Return the [x, y] coordinate for the center point of the cell that contains the specified text.  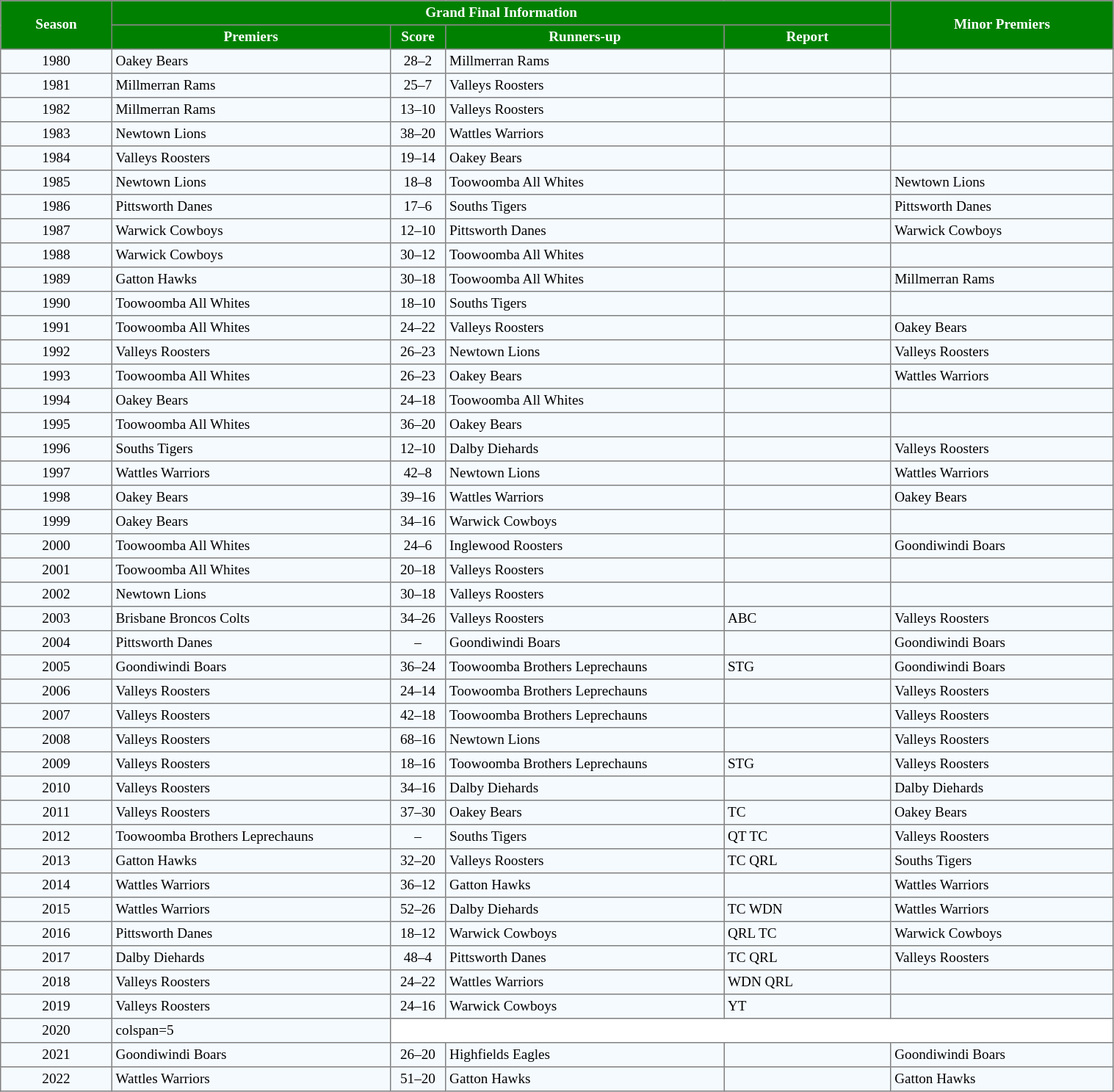
13–10 [418, 110]
2014 [57, 886]
2000 [57, 546]
colspan=5 [251, 1031]
Grand Final Information [501, 13]
38–20 [418, 134]
1995 [57, 424]
Inglewood Roosters [585, 546]
28–2 [418, 62]
1994 [57, 401]
2018 [57, 983]
2010 [57, 789]
Brisbane Broncos Colts [251, 618]
Season [57, 25]
26–20 [418, 1055]
51–20 [418, 1080]
24–18 [418, 401]
Runners-up [585, 37]
1999 [57, 521]
2011 [57, 812]
1993 [57, 376]
Report [808, 37]
2006 [57, 692]
36–20 [418, 424]
1992 [57, 352]
1985 [57, 182]
QRL TC [808, 934]
18–10 [418, 304]
TC WDN [808, 909]
1981 [57, 85]
18–12 [418, 934]
18–8 [418, 182]
2008 [57, 740]
1991 [57, 328]
2016 [57, 934]
1986 [57, 207]
2007 [57, 715]
1997 [57, 473]
1982 [57, 110]
42–8 [418, 473]
18–16 [418, 764]
24–6 [418, 546]
20–18 [418, 570]
2009 [57, 764]
Premiers [251, 37]
1984 [57, 159]
Score [418, 37]
TC [808, 812]
39–16 [418, 498]
32–20 [418, 861]
YT [808, 1006]
52–26 [418, 909]
48–4 [418, 958]
1998 [57, 498]
1983 [57, 134]
2017 [57, 958]
2002 [57, 595]
1989 [57, 279]
2001 [57, 570]
30–12 [418, 256]
17–6 [418, 207]
36–12 [418, 886]
Highfields Eagles [585, 1055]
2015 [57, 909]
WDN QRL [808, 983]
1980 [57, 62]
19–14 [418, 159]
2012 [57, 837]
1988 [57, 256]
1987 [57, 231]
2020 [57, 1031]
2019 [57, 1006]
ABC [808, 618]
1990 [57, 304]
34–26 [418, 618]
2013 [57, 861]
36–24 [418, 667]
2005 [57, 667]
2021 [57, 1055]
25–7 [418, 85]
Minor Premiers [1002, 25]
2022 [57, 1080]
2003 [57, 618]
42–18 [418, 715]
QT TC [808, 837]
24–16 [418, 1006]
2004 [57, 643]
1996 [57, 449]
37–30 [418, 812]
24–14 [418, 692]
68–16 [418, 740]
